Find where the given text appears and provide that cell's center as [X, Y] coordinate. 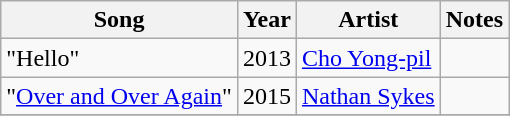
Year [266, 20]
Artist [368, 20]
2013 [266, 58]
"Over and Over Again" [120, 96]
Cho Yong-pil [368, 58]
"Hello" [120, 58]
2015 [266, 96]
Notes [474, 20]
Song [120, 20]
Nathan Sykes [368, 96]
